Locate the cell with the specified text and output its (x, y) center coordinate. 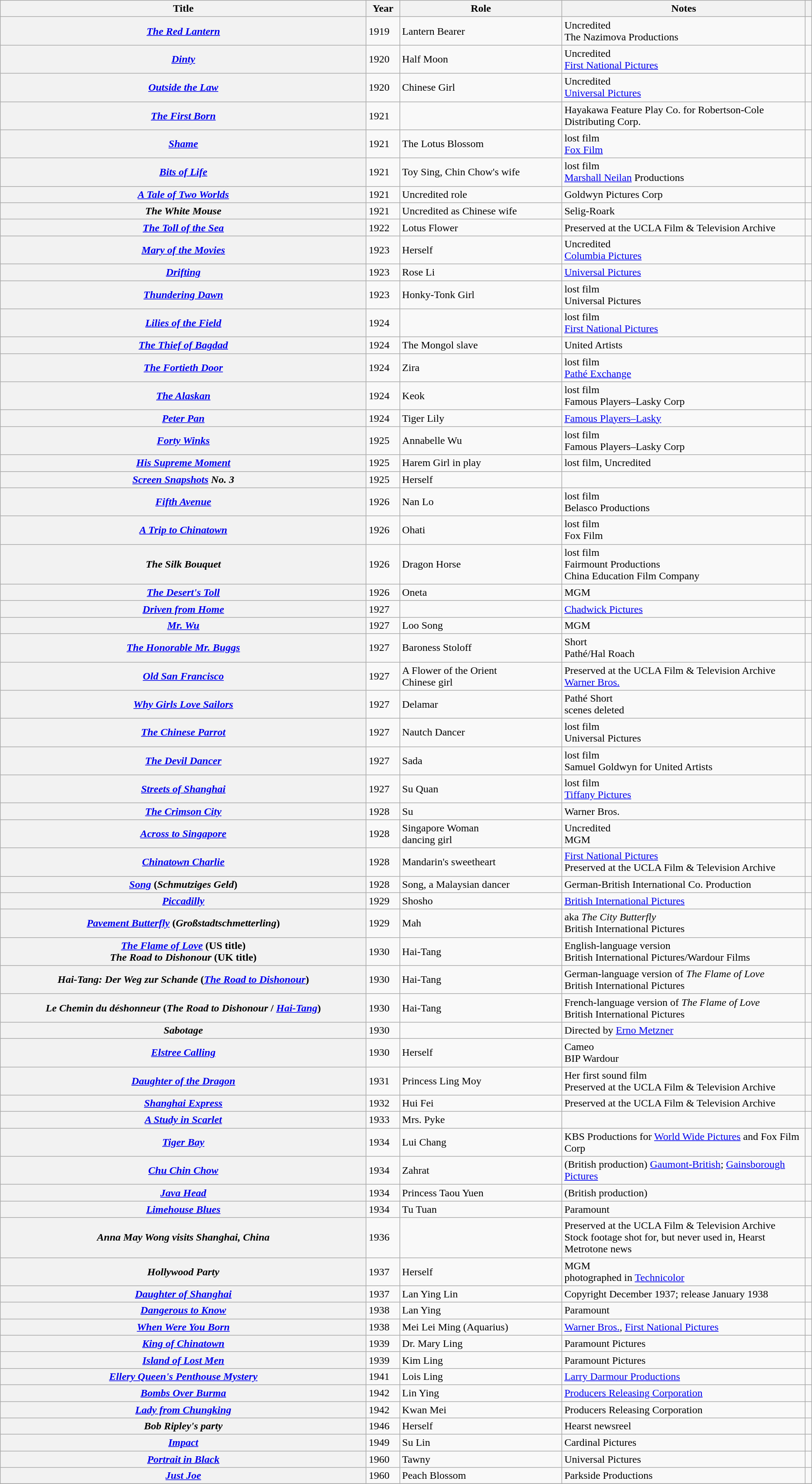
The Alaskan (183, 396)
Lantern Bearer (481, 31)
Shosho (481, 901)
Loo Song (481, 625)
Just Joe (183, 1476)
The Silk Bouquet (183, 564)
Peter Pan (183, 418)
Dinty (183, 59)
Song, a Malaysian dancer (481, 884)
lost filmFairmount ProductionsChina Education Film Company (684, 564)
Dragon Horse (481, 564)
lost filmSamuel Goldwyn for United Artists (684, 761)
Portrait in Black (183, 1459)
1936 (383, 1238)
Tiger Lily (481, 418)
1919 (383, 31)
Lan Ying (481, 1310)
Daughter of the Dragon (183, 1080)
The Honorable Mr. Buggs (183, 647)
Island of Lost Men (183, 1360)
Preserved at the UCLA Film & Television Archive Warner Bros. (684, 676)
Copyright December 1937; release January 1938 (684, 1294)
Dangerous to Know (183, 1310)
The Flame of Love (US title)The Road to Dishonour (UK title) (183, 951)
aka The City ButterflyBritish International Pictures (684, 923)
Lady from Chungking (183, 1410)
Annabelle Wu (481, 441)
1931 (383, 1080)
Outside the Law (183, 88)
Why Girls Love Sailors (183, 705)
1933 (383, 1120)
Peach Blossom (481, 1476)
Pathé Short scenes deleted (684, 705)
1941 (383, 1376)
Directed by Erno Metzner (684, 1030)
Zahrat (481, 1171)
Nan Lo (481, 502)
Anna May Wong visits Shanghai, China (183, 1238)
Bob Ripley's party (183, 1426)
Hayakawa Feature Play Co. for Robertson-Cole Distributing Corp. (684, 115)
Uncredited role (481, 194)
Chu Chin Chow (183, 1171)
Bombs Over Burma (183, 1393)
United Artists (684, 345)
Harem Girl in play (481, 463)
A Flower of the OrientChinese girl (481, 676)
Princess Ling Moy (481, 1080)
Daughter of Shanghai (183, 1294)
Lui Chang (481, 1142)
Shame (183, 144)
Warner Bros. (684, 811)
Piccadilly (183, 901)
Streets of Shanghai (183, 789)
Selig-Roark (684, 211)
The Toll of the Sea (183, 227)
ShortPathé/Hal Roach (684, 647)
English-language versionBritish International Pictures/Wardour Films (684, 951)
French-language version of The Flame of LoveBritish International Pictures (684, 1008)
Limehouse Blues (183, 1209)
Drifting (183, 272)
Zira (481, 368)
Hearst newsreel (684, 1426)
Baroness Stoloff (481, 647)
Lois Ling (481, 1376)
Tiger Bay (183, 1142)
lost filmMarshall Neilan Productions (684, 172)
Warner Bros., First National Pictures (684, 1327)
Le Chemin du déshonneur (The Road to Dishonour / Hai-Tang) (183, 1008)
Bits of Life (183, 172)
Oneta (481, 592)
A Tale of Two Worlds (183, 194)
1922 (383, 227)
Half Moon (481, 59)
Delamar (481, 705)
King of Chinatown (183, 1343)
The First Born (183, 115)
lost filmPathé Exchange (684, 368)
Hollywood Party (183, 1271)
Her first sound filmPreserved at the UCLA Film & Television Archive (684, 1080)
UncreditedMGM (684, 834)
UncreditedFirst National Pictures (684, 59)
Pavement Butterfly (Großstadtschmetterling) (183, 923)
The Fortieth Door (183, 368)
Chinese Girl (481, 88)
Parkside Productions (684, 1476)
Nautch Dancer (481, 732)
Cardinal Pictures (684, 1443)
Java Head (183, 1193)
Lotus Flower (481, 227)
Sabotage (183, 1030)
UncreditedColumbia Pictures (684, 250)
The Desert's Toll (183, 592)
Fifth Avenue (183, 502)
German-British International Co. Production (684, 884)
1946 (383, 1426)
The Thief of Bagdad (183, 345)
Hai-Tang: Der Weg zur Schande (The Road to Dishonour) (183, 980)
The Devil Dancer (183, 761)
The White Mouse (183, 211)
Mr. Wu (183, 625)
Hui Fei (481, 1103)
lost filmFirst National Pictures (684, 323)
German-language version of The Flame of LoveBritish International Pictures (684, 980)
Uncredited as Chinese wife (481, 211)
Ohati (481, 530)
The Chinese Parrot (183, 732)
The Crimson City (183, 811)
KBS Productions for World Wide Pictures and Fox Film Corp (684, 1142)
Across to Singapore (183, 834)
Princess Taou Yuen (481, 1193)
Famous Players–Lasky (684, 418)
MGMphotographed in Technicolor (684, 1271)
The Lotus Blossom (481, 144)
lost film, Uncredited (684, 463)
Tawny (481, 1459)
1932 (383, 1103)
A Study in Scarlet (183, 1120)
Su Quan (481, 789)
Driven from Home (183, 609)
Thundering Dawn (183, 294)
(British production) (684, 1193)
Larry Darmour Productions (684, 1376)
Mary of the Movies (183, 250)
Shanghai Express (183, 1103)
Toy Sing, Chin Chow's wife (481, 172)
Elstree Calling (183, 1053)
Keok (481, 396)
First National PicturesPreserved at the UCLA Film & Television Archive (684, 862)
Honky-Tonk Girl (481, 294)
Mrs. Pyke (481, 1120)
Old San Francisco (183, 676)
Kwan Mei (481, 1410)
Su Lin (481, 1443)
His Supreme Moment (183, 463)
UncreditedUniversal Pictures (684, 88)
UncreditedThe Nazimova Productions (684, 31)
Mah (481, 923)
1949 (383, 1443)
Su (481, 811)
Year (383, 9)
Singapore Womandancing girl (481, 834)
Role (481, 9)
(British production) Gaumont-British; Gainsborough Pictures (684, 1171)
Tu Tuan (481, 1209)
Dr. Mary Ling (481, 1343)
Kim Ling (481, 1360)
Mandarin's sweetheart (481, 862)
Ellery Queen's Penthouse Mystery (183, 1376)
Title (183, 9)
Lin Ying (481, 1393)
Chadwick Pictures (684, 609)
CameoBIP Wardour (684, 1053)
Mei Lei Ming (Aquarius) (481, 1327)
Impact (183, 1443)
Screen Snapshots No. 3 (183, 479)
Notes (684, 9)
lost filmTiffany Pictures (684, 789)
Lan Ying Lin (481, 1294)
Goldwyn Pictures Corp (684, 194)
lost filmBelasco Productions (684, 502)
When Were You Born (183, 1327)
Forty Winks (183, 441)
Preserved at the UCLA Film & Television ArchiveStock footage shot for, but never used in, Hearst Metrotone news (684, 1238)
British International Pictures (684, 901)
Rose Li (481, 272)
Chinatown Charlie (183, 862)
A Trip to Chinatown (183, 530)
Sada (481, 761)
Song (Schmutziges Geld) (183, 884)
The Red Lantern (183, 31)
The Mongol slave (481, 345)
Lilies of the Field (183, 323)
